Identify which cell holds the provided text, then report its [x, y] central coordinate. 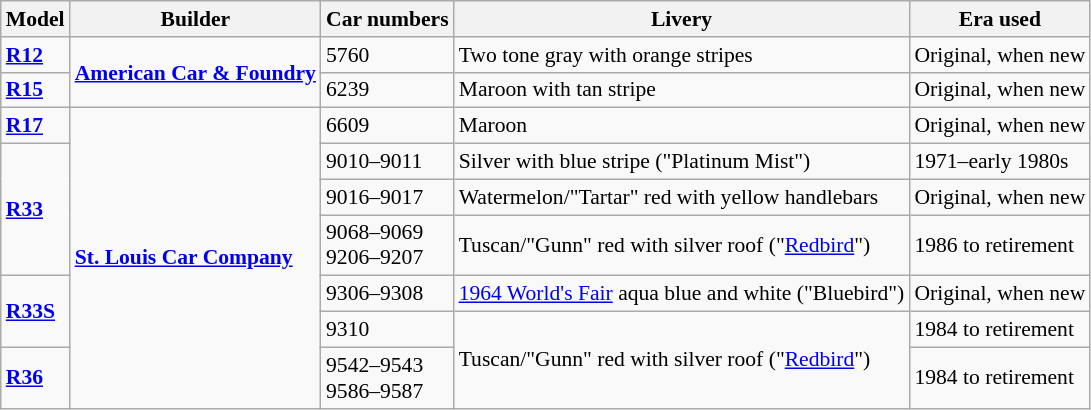
1986 to retirement [1000, 246]
R33 [36, 210]
R12 [36, 55]
Era used [1000, 19]
9010–9011 [388, 162]
9542–95439586–9587 [388, 378]
1964 World's Fair aqua blue and white ("Bluebird") [682, 294]
R17 [36, 126]
Watermelon/"Tartar" red with yellow handlebars [682, 197]
1971–early 1980s [1000, 162]
R33S [36, 312]
St. Louis Car Company [196, 258]
9310 [388, 330]
Two tone gray with orange stripes [682, 55]
6609 [388, 126]
R15 [36, 90]
Livery [682, 19]
Model [36, 19]
9068–90699206–9207 [388, 246]
American Car & Foundry [196, 72]
Maroon with tan stripe [682, 90]
9306–9308 [388, 294]
9016–9017 [388, 197]
6239 [388, 90]
Silver with blue stripe ("Platinum Mist") [682, 162]
R36 [36, 378]
Car numbers [388, 19]
Builder [196, 19]
Maroon [682, 126]
5760 [388, 55]
